Scan for the cell matching the given text and deliver its (x, y) coordinate at center. 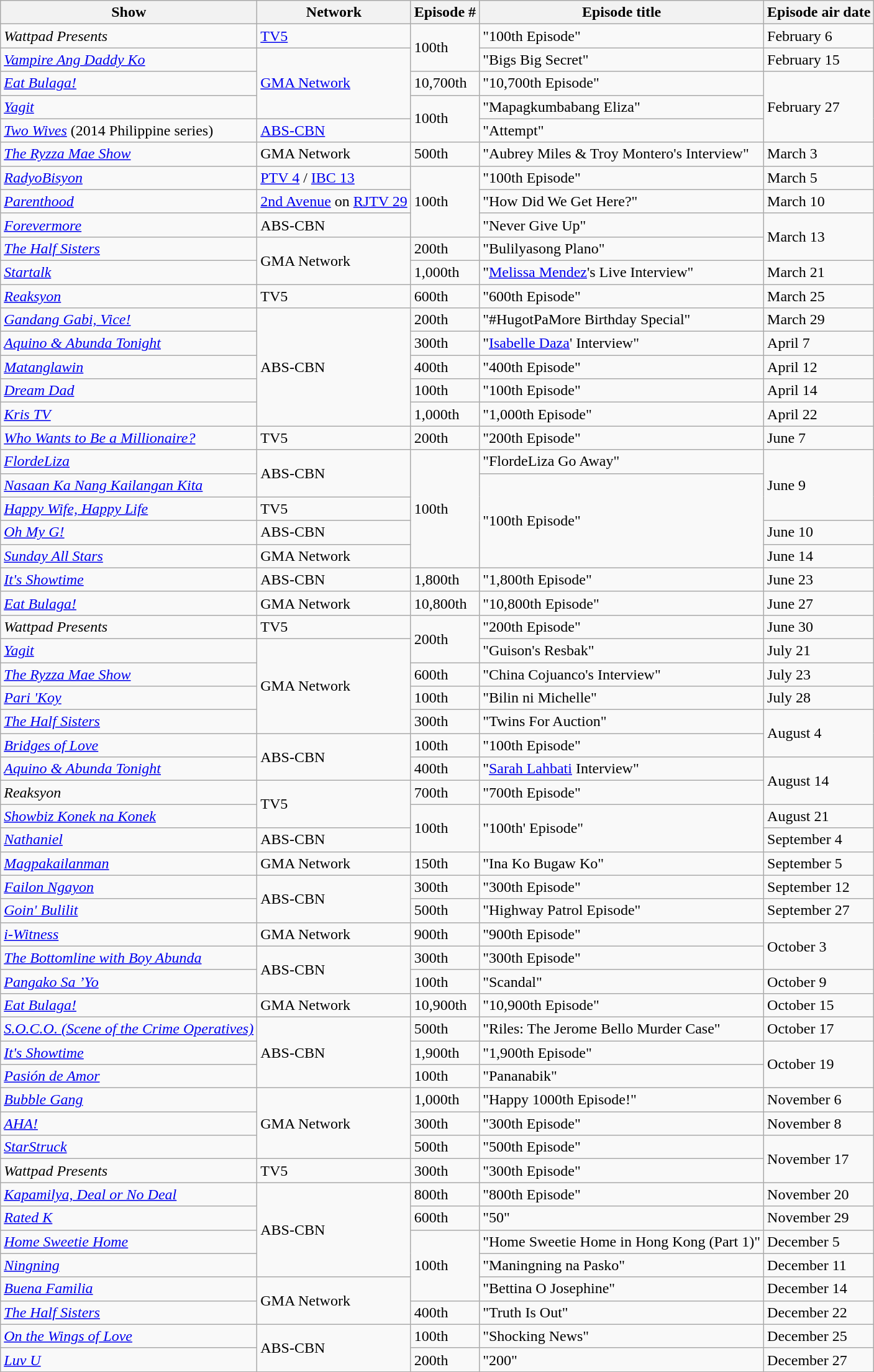
April 12 (819, 367)
Rated K (129, 1218)
Forevermore (129, 225)
December 25 (819, 1336)
June 7 (819, 438)
Gandang Gabi, Vice! (129, 320)
"Aubrey Miles & Troy Montero's Interview" (622, 154)
Bubble Gang (129, 1100)
"Shocking News" (622, 1336)
"Mapagkumbabang Eliza" (622, 107)
August 4 (819, 734)
"Riles: The Jerome Bello Murder Case" (622, 1029)
"Attempt" (622, 130)
"Bulilyasong Plano" (622, 248)
Pangako Sa ’Yo (129, 981)
Startalk (129, 272)
June 23 (819, 579)
"Never Give Up" (622, 225)
October 9 (819, 981)
June 9 (819, 485)
The Bottomline with Boy Abunda (129, 958)
Ningning (129, 1265)
Kris TV (129, 414)
"50" (622, 1218)
Network (334, 12)
"China Cojuanco's Interview" (622, 674)
"Bigs Big Secret" (622, 60)
November 17 (819, 1159)
Happy Wife, Happy Life (129, 509)
800th (445, 1194)
October 15 (819, 1005)
AHA! (129, 1124)
"100th' Episode" (622, 828)
August 14 (819, 781)
"500th Episode" (622, 1147)
"#HugotPaMore Birthday Special" (622, 320)
March 25 (819, 296)
"Highway Patrol Episode" (622, 911)
"1,000th Episode" (622, 414)
March 5 (819, 178)
June 27 (819, 603)
Magpakailanman (129, 863)
March 10 (819, 201)
150th (445, 863)
September 4 (819, 840)
July 23 (819, 674)
1,900th (445, 1053)
Show (129, 12)
"10,900th Episode" (622, 1005)
Two Wives (2014 Philippine series) (129, 130)
"Home Sweetie Home in Hong Kong (Part 1)" (622, 1242)
"800th Episode" (622, 1194)
March 3 (819, 154)
"Sarah Lahbati Interview" (622, 769)
December 14 (819, 1289)
Episode # (445, 12)
December 11 (819, 1265)
900th (445, 934)
10,900th (445, 1005)
June 10 (819, 532)
"Guison's Resbak" (622, 650)
November 20 (819, 1194)
PTV 4 / IBC 13 (334, 178)
Buena Familia (129, 1289)
October 3 (819, 946)
S.O.C.O. (Scene of the Crime Operatives) (129, 1029)
Nathaniel (129, 840)
i-Witness (129, 934)
"200" (622, 1360)
September 12 (819, 887)
March 21 (819, 272)
November 6 (819, 1100)
November 8 (819, 1124)
"FlordeLiza Go Away" (622, 461)
"400th Episode" (622, 367)
"Bilin ni Michelle" (622, 698)
September 27 (819, 911)
Goin' Bulilit (129, 911)
April 22 (819, 414)
Episode title (622, 12)
"Twins For Auction" (622, 722)
Matanglawin (129, 367)
Oh My G! (129, 532)
"Truth Is Out" (622, 1312)
June 30 (819, 627)
Luv U (129, 1360)
700th (445, 793)
StarStruck (129, 1147)
RadyoBisyon (129, 178)
December 5 (819, 1242)
Kapamilya, Deal or No Deal (129, 1194)
August 21 (819, 816)
"Pananabik" (622, 1076)
"Ina Ko Bugaw Ko" (622, 863)
February 6 (819, 36)
Sunday All Stars (129, 556)
Home Sweetie Home (129, 1242)
"How Did We Get Here?" (622, 201)
Showbiz Konek na Konek (129, 816)
November 29 (819, 1218)
Who Wants to Be a Millionaire? (129, 438)
April 14 (819, 391)
FlordeLiza (129, 461)
"Melissa Mendez's Live Interview" (622, 272)
"600th Episode" (622, 296)
October 19 (819, 1065)
10,700th (445, 83)
"Happy 1000th Episode!" (622, 1100)
"700th Episode" (622, 793)
October 17 (819, 1029)
10,800th (445, 603)
"Maningning na Pasko" (622, 1265)
Pasión de Amor (129, 1076)
July 21 (819, 650)
"10,700th Episode" (622, 83)
March 29 (819, 320)
Episode air date (819, 12)
"10,800th Episode" (622, 603)
Parenthood (129, 201)
February 27 (819, 107)
"Isabelle Daza' Interview" (622, 343)
December 27 (819, 1360)
Bridges of Love (129, 745)
"Scandal" (622, 981)
Failon Ngayon (129, 887)
"1,900th Episode" (622, 1053)
September 5 (819, 863)
Pari 'Koy (129, 698)
On the Wings of Love (129, 1336)
December 22 (819, 1312)
Vampire Ang Daddy Ko (129, 60)
February 15 (819, 60)
June 14 (819, 556)
March 13 (819, 237)
"900th Episode" (622, 934)
April 7 (819, 343)
"Bettina O Josephine" (622, 1289)
2nd Avenue on RJTV 29 (334, 201)
"1,800th Episode" (622, 579)
Nasaan Ka Nang Kailangan Kita (129, 485)
1,800th (445, 579)
July 28 (819, 698)
Dream Dad (129, 391)
